Output the (x, y) coordinate of the center of the cell containing the given text.  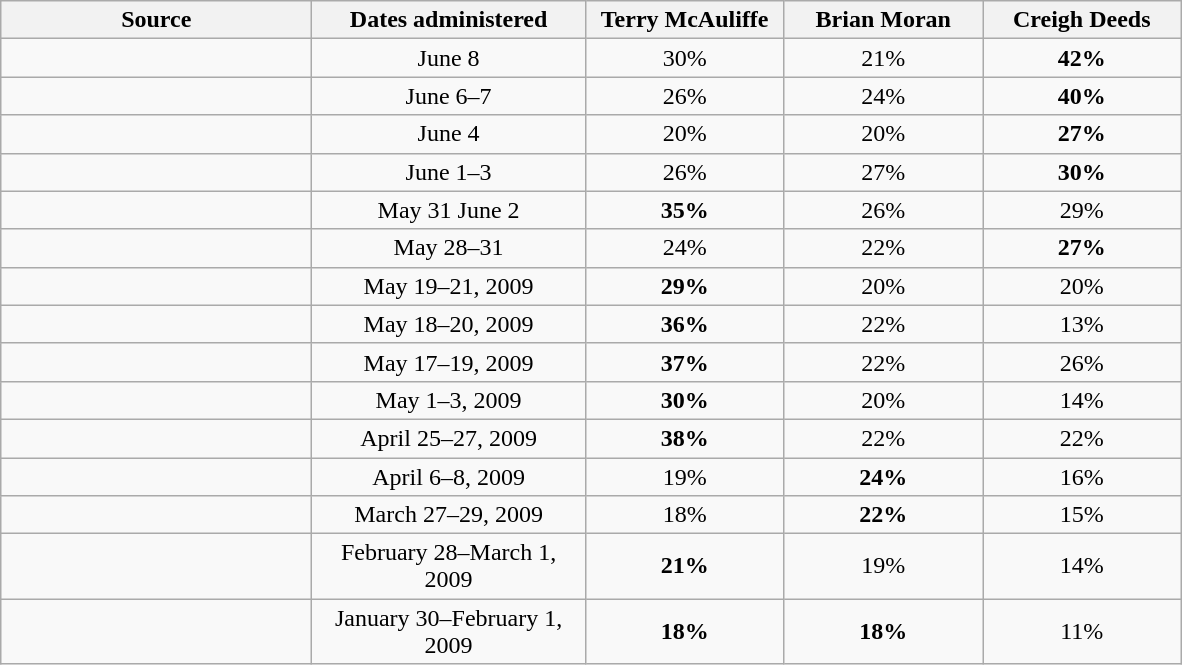
15% (1082, 515)
May 17–19, 2009 (449, 362)
May 18–20, 2009 (449, 324)
June 1–3 (449, 172)
16% (1082, 477)
Brian Moran (884, 20)
Creigh Deeds (1082, 20)
36% (684, 324)
May 28–31 (449, 248)
May 19–21, 2009 (449, 286)
35% (684, 210)
June 8 (449, 58)
13% (1082, 324)
42% (1082, 58)
Dates administered (449, 20)
11% (1082, 632)
April 25–27, 2009 (449, 438)
April 6–8, 2009 (449, 477)
40% (1082, 96)
March 27–29, 2009 (449, 515)
February 28–March 1, 2009 (449, 566)
June 6–7 (449, 96)
Source (156, 20)
38% (684, 438)
May 31 June 2 (449, 210)
37% (684, 362)
June 4 (449, 134)
May 1–3, 2009 (449, 400)
Terry McAuliffe (684, 20)
January 30–February 1, 2009 (449, 632)
